Identify which cell holds the provided text, then report its [X, Y] central coordinate. 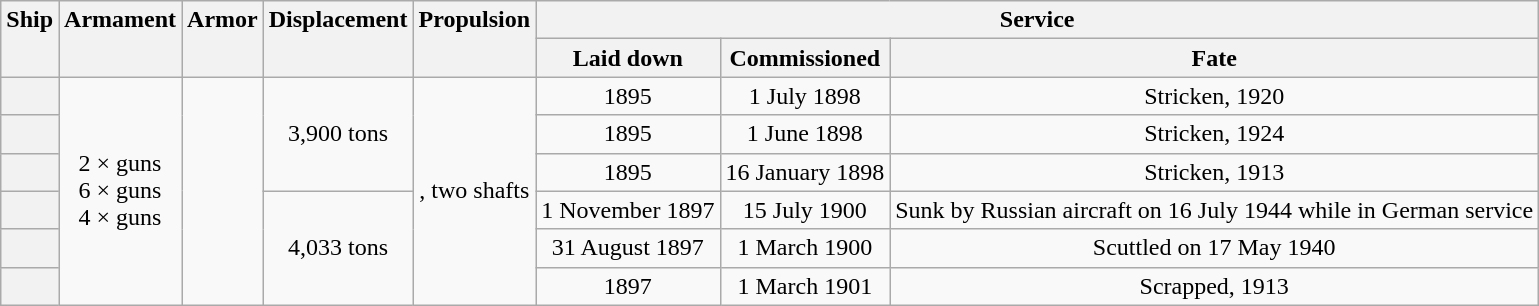
Armament [120, 39]
Laid down [628, 58]
Propulsion [474, 39]
Stricken, 1913 [1214, 172]
4,033 tons [338, 248]
1897 [628, 286]
31 August 1897 [628, 248]
, two shafts [474, 191]
Displacement [338, 39]
Sunk by Russian aircraft on 16 July 1944 while in German service [1214, 210]
1 March 1900 [805, 248]
Service [1038, 20]
1 June 1898 [805, 134]
Armor [223, 39]
15 July 1900 [805, 210]
Scrapped, 1913 [1214, 286]
1 March 1901 [805, 286]
16 January 1898 [805, 172]
1 July 1898 [805, 96]
2 × guns 6 × guns4 × guns [120, 191]
Stricken, 1920 [1214, 96]
Scuttled on 17 May 1940 [1214, 248]
1 November 1897 [628, 210]
Stricken, 1924 [1214, 134]
Commissioned [805, 58]
Ship [30, 39]
3,900 tons [338, 134]
Fate [1214, 58]
